For the text-containing cell, return its midpoint in (x, y) coordinate format. 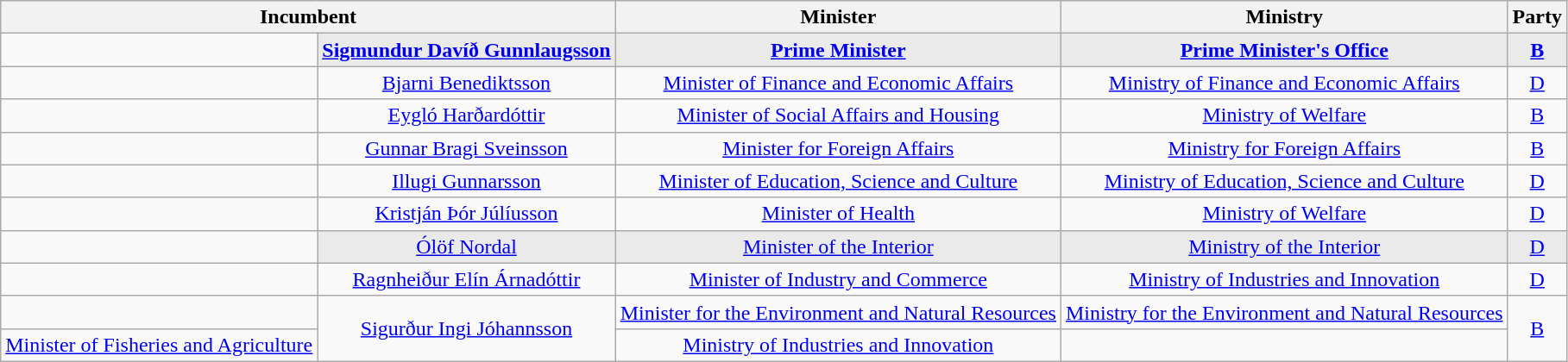
Minister of Health (838, 214)
Ministry of Education, Science and Culture (1284, 181)
Ministry of Finance and Economic Affairs (1284, 83)
Minister of Fisheries and Agriculture (159, 345)
Prime Minister's Office (1284, 50)
Illugi Gunnarsson (466, 181)
Ólöf Nordal (466, 247)
Gunnar Bragi Sveinsson (466, 148)
Minister for the Environment and Natural Resources (838, 312)
Party (1537, 17)
Incumbent (308, 17)
Minister of Finance and Economic Affairs (838, 83)
Ministry for Foreign Affairs (1284, 148)
Minister (838, 17)
Minister of Education, Science and Culture (838, 181)
Minister of Social Affairs and Housing (838, 115)
Ragnheiður Elín Árnadóttir (466, 279)
Eygló Harðardóttir (466, 115)
Prime Minister (838, 50)
Sigmundur Davíð Gunnlaugsson (466, 50)
Kristján Þór Júlíusson (466, 214)
Ministry (1284, 17)
Bjarni Benediktsson (466, 83)
Minister of Industry and Commerce (838, 279)
Ministry of the Interior (1284, 247)
Minister for Foreign Affairs (838, 148)
Minister of the Interior (838, 247)
Ministry for the Environment and Natural Resources (1284, 312)
Sigurður Ingi Jóhannsson (466, 328)
